Locate the cell with the specified text and output its [x, y] center coordinate. 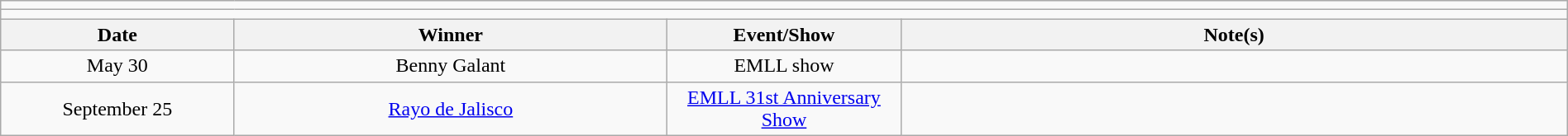
Benny Galant [451, 66]
EMLL show [784, 66]
Winner [451, 35]
September 25 [117, 109]
May 30 [117, 66]
Note(s) [1234, 35]
EMLL 31st Anniversary Show [784, 109]
Event/Show [784, 35]
Date [117, 35]
Rayo de Jalisco [451, 109]
